Locate the cell with the specified text and output its [x, y] center coordinate. 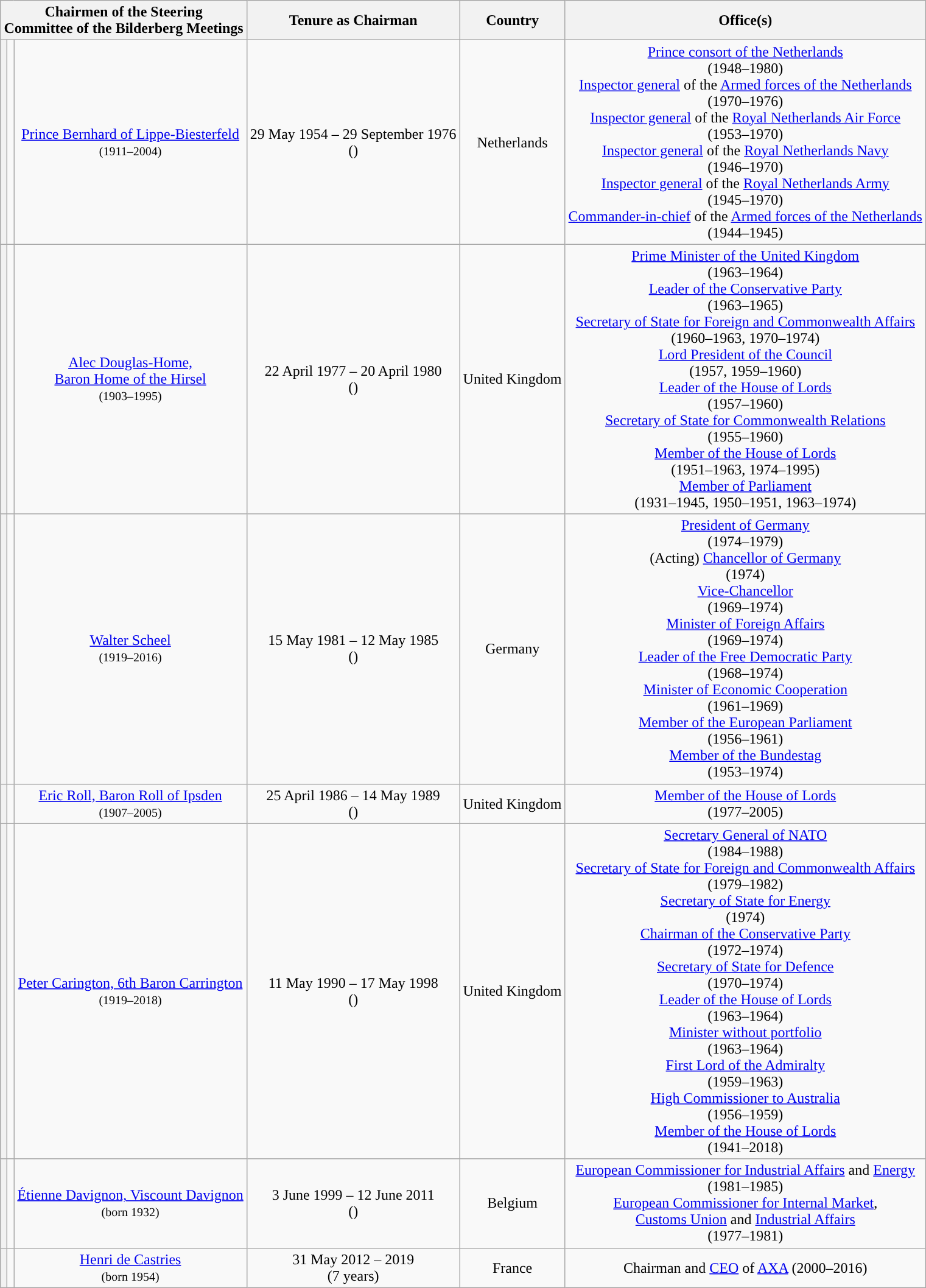
Netherlands [513, 143]
31 May 2012 – 2019 (7 years) [353, 1268]
Tenure as Chairman [353, 21]
France [513, 1268]
Étienne Davignon, Viscount Davignon (born 1932) [130, 1203]
Peter Carington, 6th Baron Carrington (1919–2018) [130, 991]
Chairman and CEO of AXA (2000–2016) [745, 1268]
22 April 1977 – 20 April 1980 () [353, 379]
29 May 1954 – 29 September 1976 () [353, 143]
Walter Scheel (1919–2016) [130, 649]
Belgium [513, 1203]
3 June 1999 – 12 June 2011 () [353, 1203]
15 May 1981 – 12 May 1985 () [353, 649]
11 May 1990 – 17 May 1998 () [353, 991]
Office(s) [745, 21]
Eric Roll, Baron Roll of Ipsden (1907–2005) [130, 804]
Henri de Castries (born 1954) [130, 1268]
25 April 1986 – 14 May 1989 () [353, 804]
Country [513, 21]
Member of the House of Lords (1977–2005) [745, 804]
Alec Douglas-Home, Baron Home of the Hirsel (1903–1995) [130, 379]
Chairmen of the Steering Committee of the Bilderberg Meetings [124, 21]
Germany [513, 649]
Prince Bernhard of Lippe-Biesterfeld (1911–2004) [130, 143]
